Return the [X, Y] coordinate for the center point of the cell that contains the specified text.  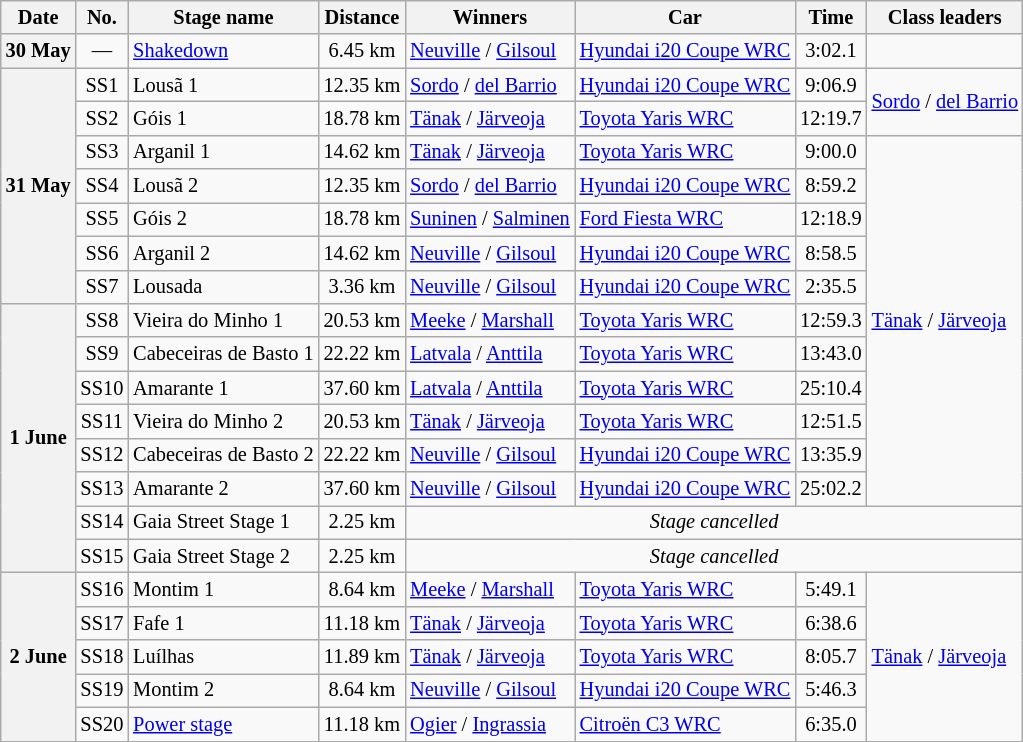
Citroën C3 WRC [686, 724]
SS14 [102, 522]
5:49.1 [830, 589]
13:43.0 [830, 354]
Cabeceiras de Basto 1 [223, 354]
31 May [38, 186]
SS12 [102, 455]
SS10 [102, 388]
SS6 [102, 253]
Góis 1 [223, 118]
8:05.7 [830, 657]
2:35.5 [830, 287]
Luílhas [223, 657]
Góis 2 [223, 219]
25:02.2 [830, 489]
SS18 [102, 657]
Stage name [223, 17]
SS9 [102, 354]
3:02.1 [830, 51]
Class leaders [945, 17]
5:46.3 [830, 690]
12:59.3 [830, 320]
Lousã 1 [223, 85]
12:51.5 [830, 421]
3.36 km [362, 287]
Distance [362, 17]
— [102, 51]
Power stage [223, 724]
Ford Fiesta WRC [686, 219]
13:35.9 [830, 455]
SS8 [102, 320]
9:00.0 [830, 152]
1 June [38, 438]
Time [830, 17]
Amarante 1 [223, 388]
6:38.6 [830, 623]
2 June [38, 656]
Arganil 2 [223, 253]
Winners [490, 17]
Montim 2 [223, 690]
6.45 km [362, 51]
Lousada [223, 287]
SS7 [102, 287]
8:58.5 [830, 253]
Gaia Street Stage 2 [223, 556]
No. [102, 17]
SS19 [102, 690]
Amarante 2 [223, 489]
Fafe 1 [223, 623]
SS17 [102, 623]
Lousã 2 [223, 186]
25:10.4 [830, 388]
SS13 [102, 489]
12:19.7 [830, 118]
SS20 [102, 724]
SS16 [102, 589]
8:59.2 [830, 186]
SS3 [102, 152]
Vieira do Minho 2 [223, 421]
SS5 [102, 219]
Ogier / Ingrassia [490, 724]
Arganil 1 [223, 152]
Suninen / Salminen [490, 219]
Car [686, 17]
SS15 [102, 556]
Date [38, 17]
12:18.9 [830, 219]
30 May [38, 51]
11.89 km [362, 657]
6:35.0 [830, 724]
Montim 1 [223, 589]
SS2 [102, 118]
Gaia Street Stage 1 [223, 522]
9:06.9 [830, 85]
Cabeceiras de Basto 2 [223, 455]
SS11 [102, 421]
Vieira do Minho 1 [223, 320]
Shakedown [223, 51]
SS4 [102, 186]
SS1 [102, 85]
